Pinpoint the cell where the given text exists, returning its [X, Y] midpoint coordinate. 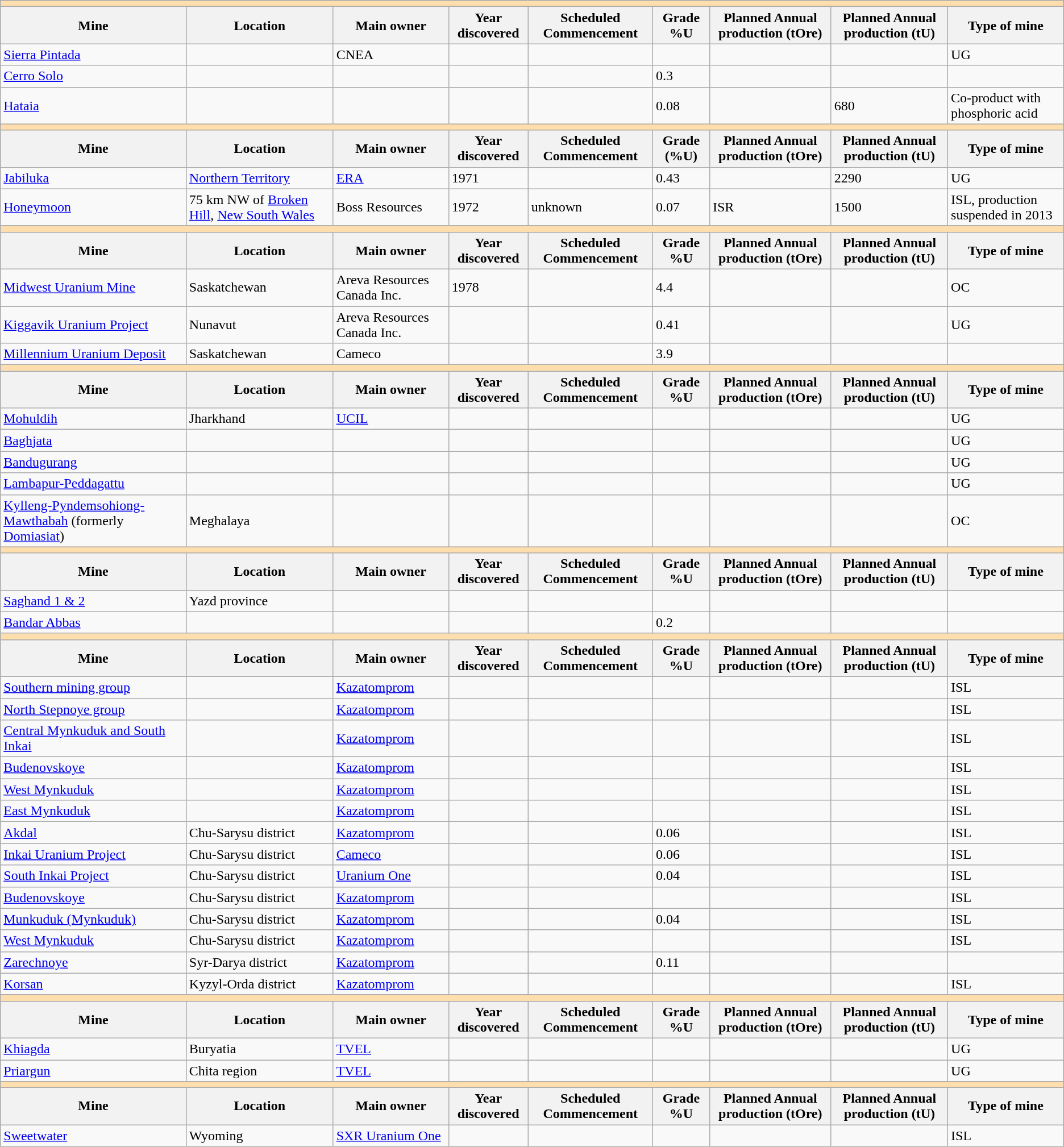
Honeymoon [93, 207]
1500 [889, 207]
Sweetwater [93, 1136]
Akdal [93, 833]
0.11 [681, 962]
0.2 [681, 622]
Co-product with phosphoric acid [1006, 106]
Uranium One [391, 876]
Munkuduk (Mynkuduk) [93, 919]
4.4 [681, 288]
Jabiluka [93, 178]
SXR Uranium One [391, 1136]
Korsan [93, 984]
3.9 [681, 354]
Buryatia [259, 1049]
ISR [770, 207]
Sierra Pintada [93, 55]
2290 [889, 178]
0.07 [681, 207]
CNEA [391, 55]
Hataia [93, 106]
Bandar Abbas [93, 622]
Mohuldih [93, 419]
Kyzyl-Orda district [259, 984]
Inkai Uranium Project [93, 854]
Southern mining group [93, 687]
Bandugurang [93, 462]
Northern Territory [259, 178]
South Inkai Project [93, 876]
unknown [590, 207]
Saghand 1 & 2 [93, 601]
UCIL [391, 419]
680 [889, 106]
0.3 [681, 76]
0.08 [681, 106]
ISL, production suspended in 2013 [1006, 207]
Wyoming [259, 1136]
Khiagda [93, 1049]
Meghalaya [259, 521]
East Mynkuduk [93, 811]
Yazd province [259, 601]
Priargun [93, 1070]
Kiggavik Uranium Project [93, 324]
Syr-Darya district [259, 962]
Central Mynkuduk and South Inkai [93, 739]
Boss Resources [391, 207]
North Stepnoye group [93, 709]
1972 [488, 207]
Kylleng-Pyndemsohiong-Mawthabah (formerly Domiasiat) [93, 521]
Grade (%U) [681, 149]
75 km NW of Broken Hill, New South Wales [259, 207]
0.43 [681, 178]
ERA [391, 178]
0.41 [681, 324]
1978 [488, 288]
Baghjata [93, 440]
Cerro Solo [93, 76]
Zarechnoye [93, 962]
Midwest Uranium Mine [93, 288]
Millennium Uranium Deposit [93, 354]
Lambapur-Peddagattu [93, 484]
Chita region [259, 1070]
Jharkhand [259, 419]
1971 [488, 178]
Nunavut [259, 324]
